Pinpoint the cell where the given text exists, returning its [X, Y] midpoint coordinate. 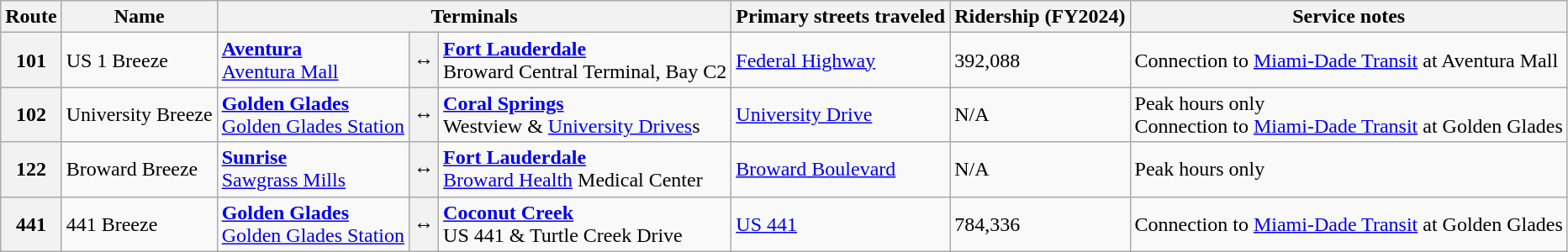
Primary streets traveled [841, 17]
Coral SpringsWestview & University Drivess [585, 114]
Service notes [1349, 17]
Fort LauderdaleBroward Health Medical Center [585, 170]
102 [31, 114]
Route [31, 17]
784,336 [1040, 223]
Broward Boulevard [841, 170]
Broward Breeze [140, 170]
122 [31, 170]
Connection to Miami-Dade Transit at Aventura Mall [1349, 60]
Peak hours onlyConnection to Miami-Dade Transit at Golden Glades [1349, 114]
Ridership (FY2024) [1040, 17]
101 [31, 60]
Coconut CreekUS 441 & Turtle Creek Drive [585, 223]
US 441 [841, 223]
US 1 Breeze [140, 60]
SunriseSawgrass Mills [313, 170]
Name [140, 17]
University Breeze [140, 114]
Fort LauderdaleBroward Central Terminal, Bay C2 [585, 60]
441 Breeze [140, 223]
Terminals [474, 17]
Federal Highway [841, 60]
University Drive [841, 114]
Connection to Miami-Dade Transit at Golden Glades [1349, 223]
Peak hours only [1349, 170]
441 [31, 223]
392,088 [1040, 60]
AventuraAventura Mall [313, 60]
